Provide the (x, y) coordinate of the cell's center where the given text is located.  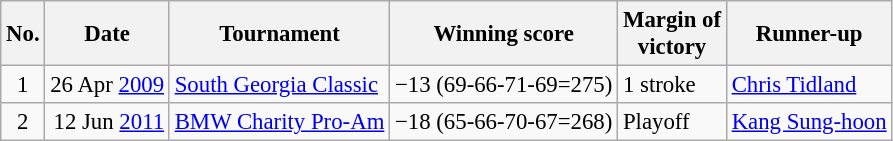
26 Apr 2009 (107, 85)
−18 (65-66-70-67=268) (504, 122)
BMW Charity Pro-Am (279, 122)
Winning score (504, 34)
South Georgia Classic (279, 85)
Tournament (279, 34)
−13 (69-66-71-69=275) (504, 85)
1 stroke (672, 85)
1 (23, 85)
Chris Tidland (809, 85)
2 (23, 122)
12 Jun 2011 (107, 122)
Date (107, 34)
Kang Sung-hoon (809, 122)
Margin ofvictory (672, 34)
Runner-up (809, 34)
No. (23, 34)
Playoff (672, 122)
